Identify which cell holds the provided text, then report its [x, y] central coordinate. 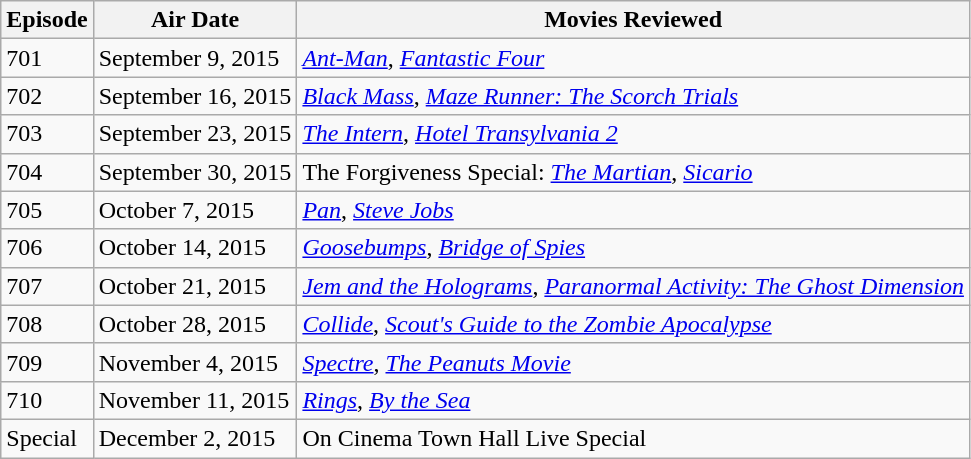
November 4, 2015 [195, 362]
708 [47, 324]
The Forgiveness Special: The Martian, Sicario [634, 172]
Special [47, 438]
Collide, Scout's Guide to the Zombie Apocalypse [634, 324]
September 16, 2015 [195, 96]
Goosebumps, Bridge of Spies [634, 248]
October 14, 2015 [195, 248]
707 [47, 286]
Ant-Man, Fantastic Four [634, 58]
Pan, Steve Jobs [634, 210]
September 30, 2015 [195, 172]
702 [47, 96]
October 21, 2015 [195, 286]
706 [47, 248]
Spectre, The Peanuts Movie [634, 362]
September 9, 2015 [195, 58]
October 28, 2015 [195, 324]
Black Mass, Maze Runner: The Scorch Trials [634, 96]
Movies Reviewed [634, 20]
710 [47, 400]
705 [47, 210]
Episode [47, 20]
Jem and the Holograms, Paranormal Activity: The Ghost Dimension [634, 286]
701 [47, 58]
703 [47, 134]
Rings, By the Sea [634, 400]
December 2, 2015 [195, 438]
November 11, 2015 [195, 400]
704 [47, 172]
October 7, 2015 [195, 210]
709 [47, 362]
On Cinema Town Hall Live Special [634, 438]
September 23, 2015 [195, 134]
Air Date [195, 20]
The Intern, Hotel Transylvania 2 [634, 134]
